Output the [X, Y] coordinate of the center of the cell containing the given text.  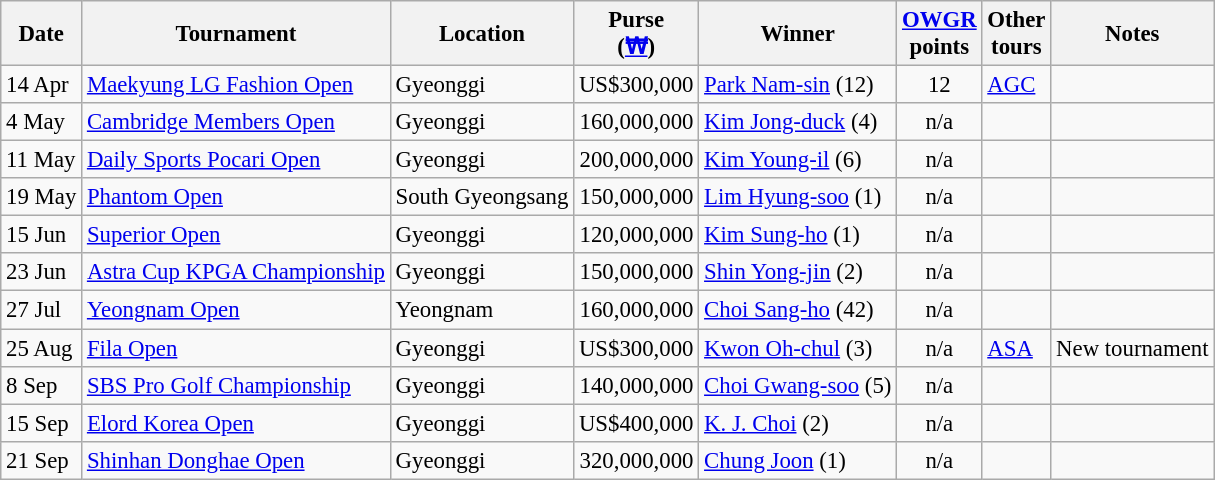
15 Sep [42, 423]
K. J. Choi (2) [798, 423]
Purse(₩) [636, 34]
140,000,000 [636, 385]
Phantom Open [236, 197]
US$400,000 [636, 423]
Cambridge Members Open [236, 122]
AGC [1016, 85]
Chung Joon (1) [798, 460]
8 Sep [42, 385]
21 Sep [42, 460]
Date [42, 34]
4 May [42, 122]
12 [940, 85]
Yeongnam [482, 310]
Winner [798, 34]
ASA [1016, 348]
Yeongnam Open [236, 310]
320,000,000 [636, 460]
Maekyung LG Fashion Open [236, 85]
Kwon Oh-chul (3) [798, 348]
Tournament [236, 34]
Kim Young-il (6) [798, 160]
Kim Sung-ho (1) [798, 235]
Astra Cup KPGA Championship [236, 273]
25 Aug [42, 348]
Notes [1132, 34]
Lim Hyung-soo (1) [798, 197]
Othertours [1016, 34]
Park Nam-sin (12) [798, 85]
15 Jun [42, 235]
Superior Open [236, 235]
23 Jun [42, 273]
Daily Sports Pocari Open [236, 160]
19 May [42, 197]
New tournament [1132, 348]
Shin Yong-jin (2) [798, 273]
Kim Jong-duck (4) [798, 122]
Fila Open [236, 348]
120,000,000 [636, 235]
Elord Korea Open [236, 423]
South Gyeongsang [482, 197]
27 Jul [42, 310]
SBS Pro Golf Championship [236, 385]
11 May [42, 160]
200,000,000 [636, 160]
Shinhan Donghae Open [236, 460]
Location [482, 34]
Choi Gwang-soo (5) [798, 385]
14 Apr [42, 85]
Choi Sang-ho (42) [798, 310]
OWGRpoints [940, 34]
